Return [x, y] of the center of cell containing provided text 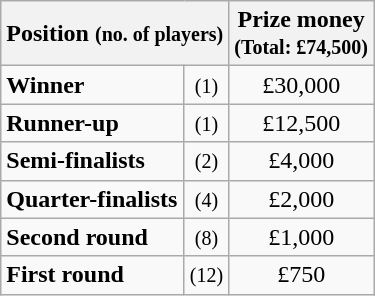
(8) [206, 237]
Position (no. of players) [115, 34]
£4,000 [302, 161]
Quarter-finalists [92, 199]
£1,000 [302, 237]
(12) [206, 275]
£2,000 [302, 199]
Semi-finalists [92, 161]
£30,000 [302, 85]
(2) [206, 161]
£12,500 [302, 123]
Prize money(Total: £74,500) [302, 34]
Runner-up [92, 123]
£750 [302, 275]
Winner [92, 85]
First round [92, 275]
Second round [92, 237]
(4) [206, 199]
